Extract the (X, Y) coordinate from the center of the cell holding the provided text.  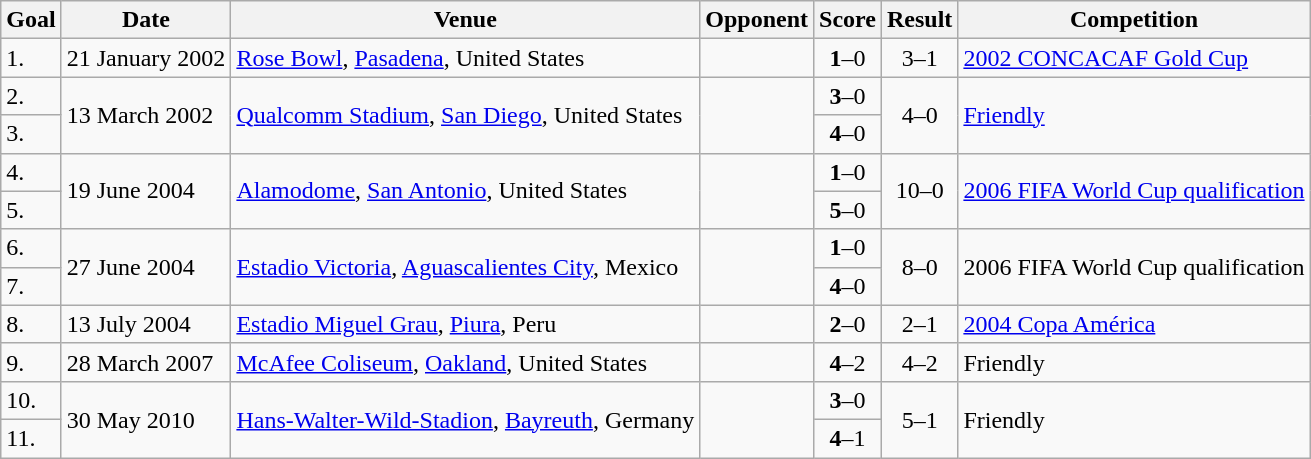
27 June 2004 (146, 267)
Result (919, 20)
9. (31, 362)
13 July 2004 (146, 324)
2. (31, 96)
Qualcomm Stadium, San Diego, United States (466, 115)
2004 Copa América (1134, 324)
Alamodome, San Antonio, United States (466, 191)
Goal (31, 20)
10–0 (919, 191)
4–1 (848, 438)
2002 CONCACAF Gold Cup (1134, 58)
Rose Bowl, Pasadena, United States (466, 58)
Estadio Miguel Grau, Piura, Peru (466, 324)
8–0 (919, 267)
Score (848, 20)
28 March 2007 (146, 362)
4. (31, 172)
Hans-Walter-Wild-Stadion, Bayreuth, Germany (466, 419)
Date (146, 20)
2–0 (848, 324)
Estadio Victoria, Aguascalientes City, Mexico (466, 267)
5. (31, 210)
10. (31, 400)
3–1 (919, 58)
13 March 2002 (146, 115)
30 May 2010 (146, 419)
7. (31, 286)
5–0 (848, 210)
11. (31, 438)
3. (31, 134)
19 June 2004 (146, 191)
Opponent (757, 20)
1. (31, 58)
6. (31, 248)
Venue (466, 20)
8. (31, 324)
2–1 (919, 324)
McAfee Coliseum, Oakland, United States (466, 362)
21 January 2002 (146, 58)
Competition (1134, 20)
5–1 (919, 419)
